Locate the cell with the specified text and output its [x, y] center coordinate. 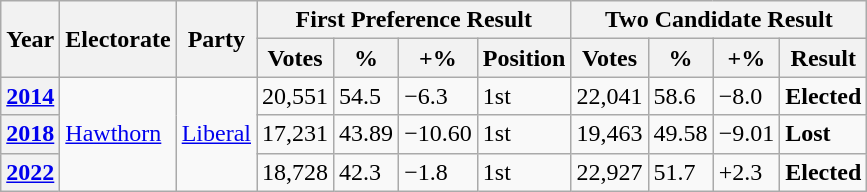
19,463 [610, 134]
Electorate [118, 39]
−9.01 [746, 134]
58.6 [680, 96]
Position [524, 58]
−8.0 [746, 96]
17,231 [296, 134]
−6.3 [438, 96]
Two Candidate Result [719, 20]
−1.8 [438, 172]
22,041 [610, 96]
Lost [824, 134]
Party [216, 39]
First Preference Result [414, 20]
Result [824, 58]
Hawthorn [118, 134]
2022 [30, 172]
49.58 [680, 134]
51.7 [680, 172]
54.5 [366, 96]
42.3 [366, 172]
2014 [30, 96]
20,551 [296, 96]
18,728 [296, 172]
Liberal [216, 134]
22,927 [610, 172]
+2.3 [746, 172]
Year [30, 39]
2018 [30, 134]
−10.60 [438, 134]
43.89 [366, 134]
